Locate the cell with the specified text and output its [X, Y] center coordinate. 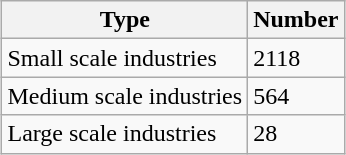
Number [296, 20]
564 [296, 96]
Large scale industries [125, 134]
2118 [296, 58]
Medium scale industries [125, 96]
28 [296, 134]
Type [125, 20]
Small scale industries [125, 58]
